Detect which cell encompasses the target text, then output its (X, Y) center coordinate. 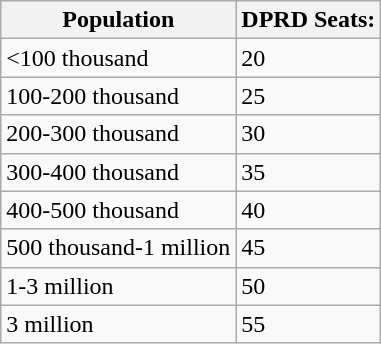
<100 thousand (118, 58)
35 (308, 172)
400-500 thousand (118, 210)
300-400 thousand (118, 172)
30 (308, 134)
55 (308, 324)
45 (308, 248)
500 thousand-1 million (118, 248)
40 (308, 210)
DPRD Seats: (308, 20)
3 million (118, 324)
1-3 million (118, 286)
100-200 thousand (118, 96)
200-300 thousand (118, 134)
Population (118, 20)
20 (308, 58)
50 (308, 286)
25 (308, 96)
